Locate the cell with the specified text and output its (x, y) center coordinate. 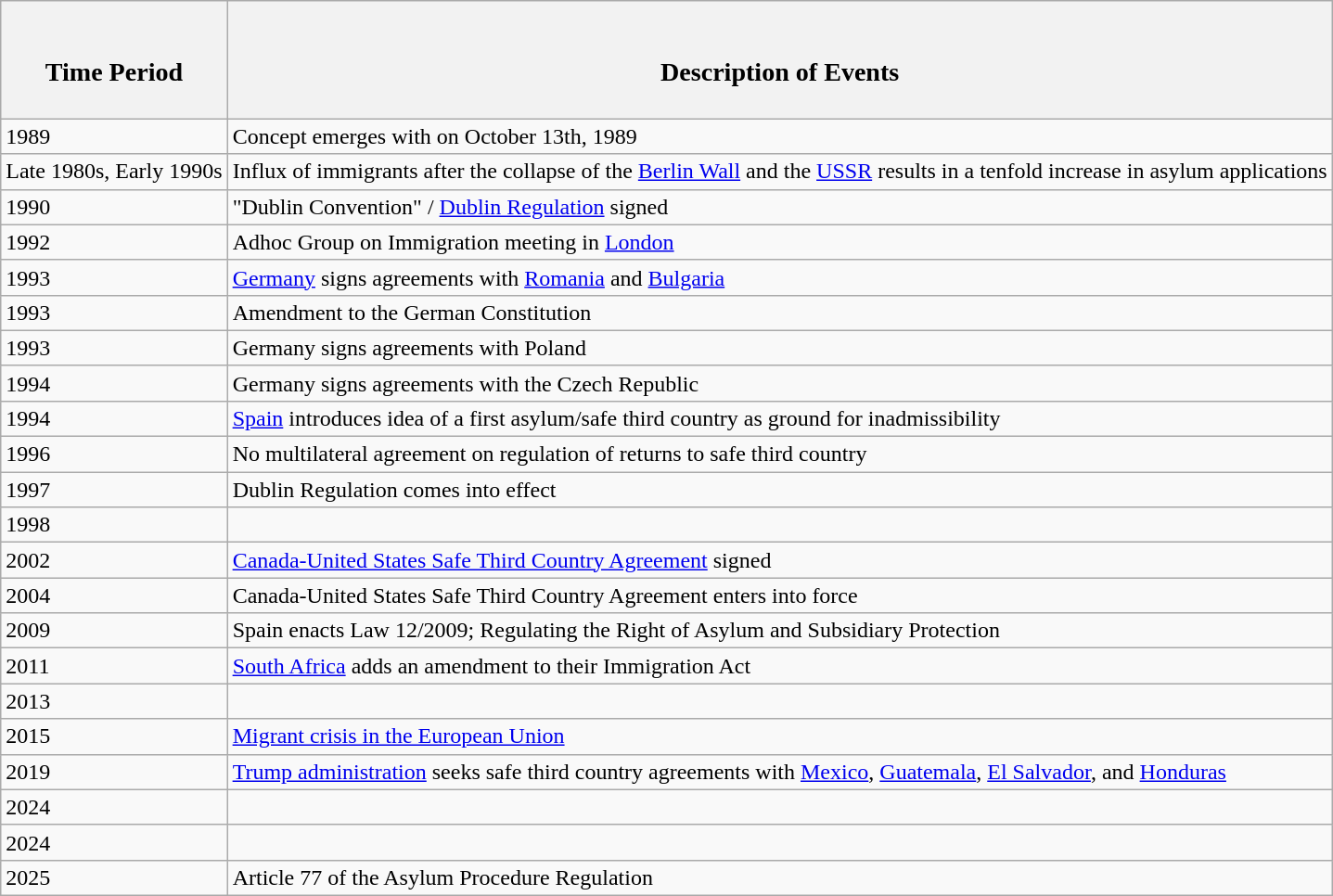
1996 (114, 454)
Germany signs agreements with Romania and Bulgaria (779, 277)
2019 (114, 772)
Concept emerges with on October 13th, 1989 (779, 136)
2009 (114, 631)
2025 (114, 877)
2004 (114, 595)
Trump administration seeks safe third country agreements with Mexico, Guatemala, El Salvador, and Honduras (779, 772)
Spain enacts Law 12/2009; Regulating the Right of Asylum and Subsidiary Protection (779, 631)
1990 (114, 207)
Canada-United States Safe Third Country Agreement signed (779, 560)
Influx of immigrants after the collapse of the Berlin Wall and the USSR results in a tenfold increase in asylum applications (779, 172)
Late 1980s, Early 1990s (114, 172)
2015 (114, 736)
South Africa adds an amendment to their Immigration Act (779, 666)
Article 77 of the Asylum Procedure Regulation (779, 877)
2002 (114, 560)
Migrant crisis in the European Union (779, 736)
1998 (114, 525)
1997 (114, 490)
"Dublin Convention" / Dublin Regulation signed (779, 207)
Canada-United States Safe Third Country Agreement enters into force (779, 595)
Amendment to the German Constitution (779, 313)
Description of Events (779, 59)
Dublin Regulation comes into effect (779, 490)
2011 (114, 666)
No multilateral agreement on regulation of returns to safe third country (779, 454)
Spain introduces idea of a first asylum/safe third country as ground for inadmissibility (779, 418)
1992 (114, 242)
Germany signs agreements with Poland (779, 348)
2013 (114, 701)
Time Period (114, 59)
1989 (114, 136)
Germany signs agreements with the Czech Republic (779, 383)
Adhoc Group on Immigration meeting in London (779, 242)
